For the text-containing cell, return its midpoint in [x, y] coordinate format. 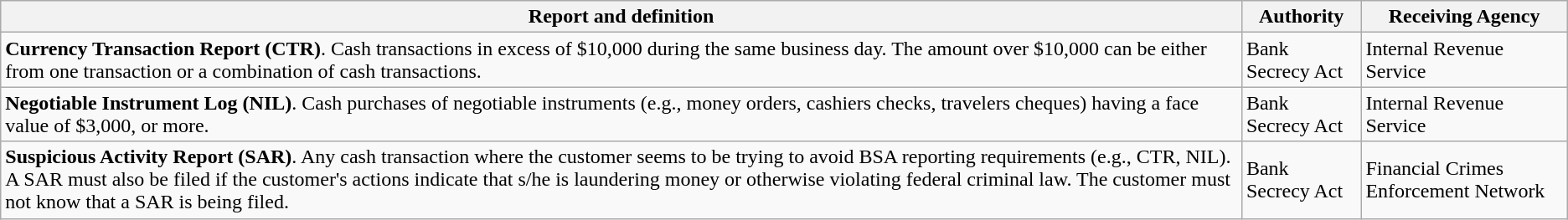
Financial Crimes Enforcement Network [1464, 180]
Report and definition [622, 17]
Receiving Agency [1464, 17]
Authority [1302, 17]
